Locate the cell with the specified text and output its (x, y) center coordinate. 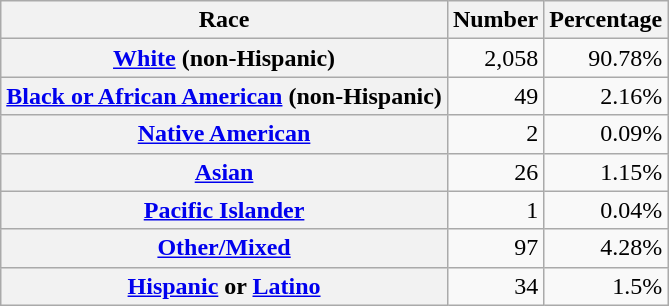
1.5% (606, 286)
49 (495, 96)
1 (495, 210)
26 (495, 172)
2.16% (606, 96)
Hispanic or Latino (224, 286)
1.15% (606, 172)
Other/Mixed (224, 248)
Percentage (606, 20)
0.04% (606, 210)
Asian (224, 172)
White (non-Hispanic) (224, 58)
2 (495, 134)
34 (495, 286)
97 (495, 248)
90.78% (606, 58)
2,058 (495, 58)
0.09% (606, 134)
Black or African American (non-Hispanic) (224, 96)
Number (495, 20)
Race (224, 20)
Pacific Islander (224, 210)
Native American (224, 134)
4.28% (606, 248)
